Capture the cell that displays the provided text and extract its (X, Y) central coordinate. 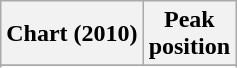
Peakposition (189, 34)
Chart (2010) (72, 34)
